Provide the [X, Y] coordinate of the cell's center where the given text is located.  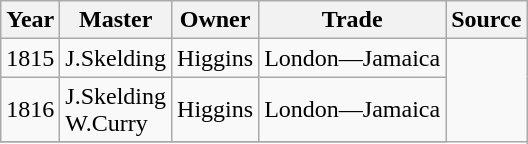
Year [30, 20]
Trade [352, 20]
1816 [30, 110]
Source [486, 20]
1815 [30, 58]
J.SkeldingW.Curry [116, 110]
Owner [216, 20]
Master [116, 20]
J.Skelding [116, 58]
